Capture the cell that displays the provided text and extract its [X, Y] central coordinate. 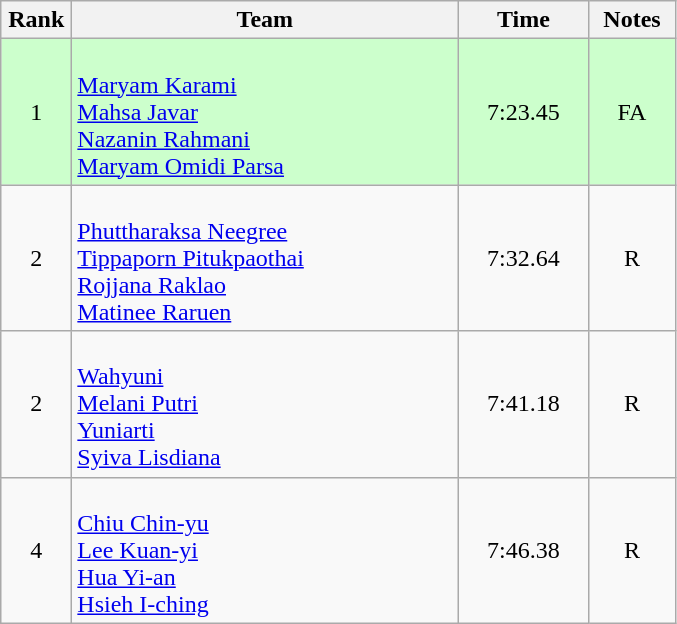
7:23.45 [524, 112]
Maryam KaramiMahsa JavarNazanin RahmaniMaryam Omidi Parsa [265, 112]
7:46.38 [524, 550]
1 [36, 112]
Phuttharaksa NeegreeTippaporn PitukpaothaiRojjana RaklaoMatinee Raruen [265, 258]
4 [36, 550]
7:41.18 [524, 404]
FA [632, 112]
Time [524, 20]
Team [265, 20]
Notes [632, 20]
Rank [36, 20]
Chiu Chin-yuLee Kuan-yiHua Yi-anHsieh I-ching [265, 550]
WahyuniMelani PutriYuniartiSyiva Lisdiana [265, 404]
7:32.64 [524, 258]
